Search for the cell housing the specified text and yield its [x, y] center coordinate. 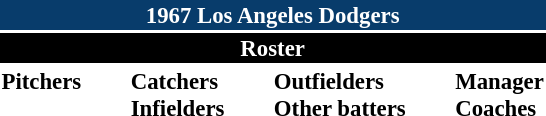
1967 Los Angeles Dodgers [272, 15]
Roster [272, 48]
